Locate the cell with the specified text and output its [x, y] center coordinate. 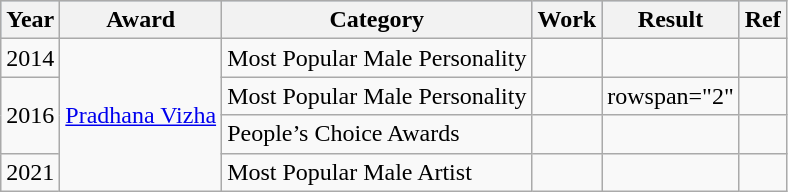
Most Popular Male Artist [377, 172]
Category [377, 20]
Award [141, 20]
2016 [30, 115]
Year [30, 20]
rowspan="2" [671, 96]
Work [567, 20]
2021 [30, 172]
Ref [762, 20]
Result [671, 20]
2014 [30, 58]
People’s Choice Awards [377, 134]
Pradhana Vizha [141, 115]
